For the text-containing cell, return its midpoint in [X, Y] coordinate format. 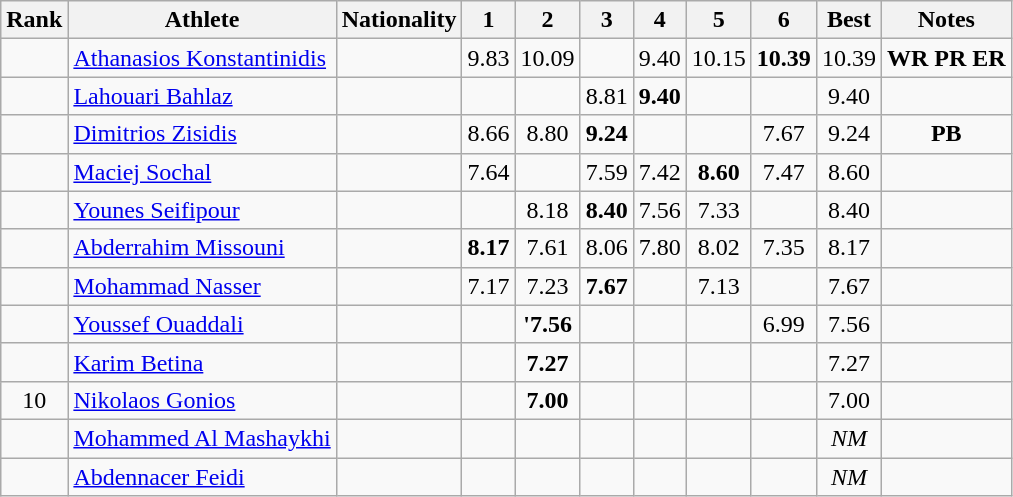
WR PR ER [946, 58]
6.99 [784, 324]
Lahouari Bahlaz [202, 96]
Youssef Ouaddali [202, 324]
Best [848, 20]
8.66 [488, 134]
Mohammad Nasser [202, 286]
10.15 [718, 58]
Younes Seifipour [202, 210]
Karim Betina [202, 362]
7.23 [548, 286]
7.33 [718, 210]
5 [718, 20]
7.17 [488, 286]
8.18 [548, 210]
Nationality [399, 20]
Notes [946, 20]
Abderrahim Missouni [202, 248]
10 [34, 400]
Athlete [202, 20]
Dimitrios Zisidis [202, 134]
7.59 [606, 172]
7.61 [548, 248]
7.47 [784, 172]
'7.56 [548, 324]
4 [660, 20]
8.06 [606, 248]
6 [784, 20]
7.13 [718, 286]
8.02 [718, 248]
7.42 [660, 172]
8.80 [548, 134]
7.64 [488, 172]
9.83 [488, 58]
Rank [34, 20]
Maciej Sochal [202, 172]
1 [488, 20]
Mohammed Al Mashaykhi [202, 438]
Abdennacer Feidi [202, 477]
3 [606, 20]
10.09 [548, 58]
Nikolaos Gonios [202, 400]
7.80 [660, 248]
2 [548, 20]
7.35 [784, 248]
PB [946, 134]
Athanasios Konstantinidis [202, 58]
8.81 [606, 96]
